Locate the cell with the specified text and output its [X, Y] center coordinate. 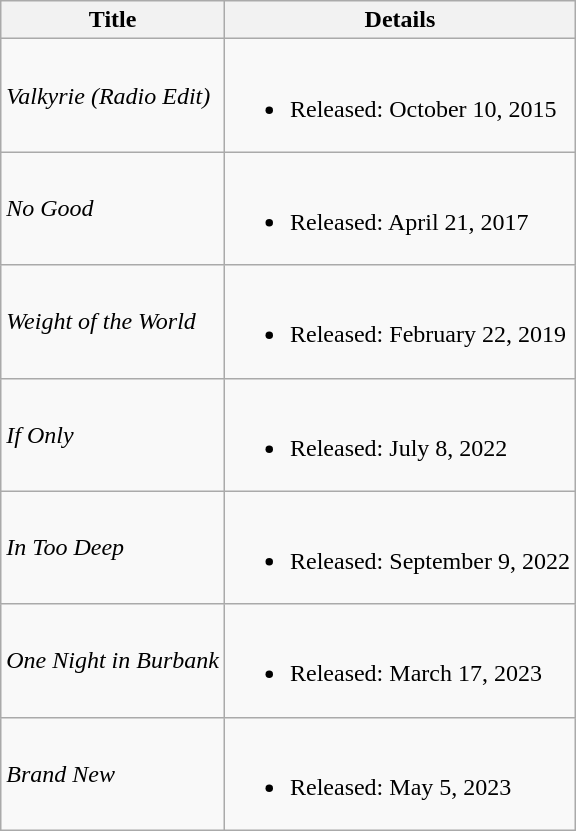
Released: October 10, 2015 [400, 96]
Valkyrie (Radio Edit) [113, 96]
Released: February 22, 2019 [400, 322]
If Only [113, 434]
Released: March 17, 2023 [400, 660]
Brand New [113, 774]
Weight of the World [113, 322]
No Good [113, 208]
Released: May 5, 2023 [400, 774]
One Night in Burbank [113, 660]
Released: July 8, 2022 [400, 434]
Title [113, 20]
Released: April 21, 2017 [400, 208]
Details [400, 20]
Released: September 9, 2022 [400, 548]
In Too Deep [113, 548]
